Output the [x, y] coordinate of the center of the cell containing the given text.  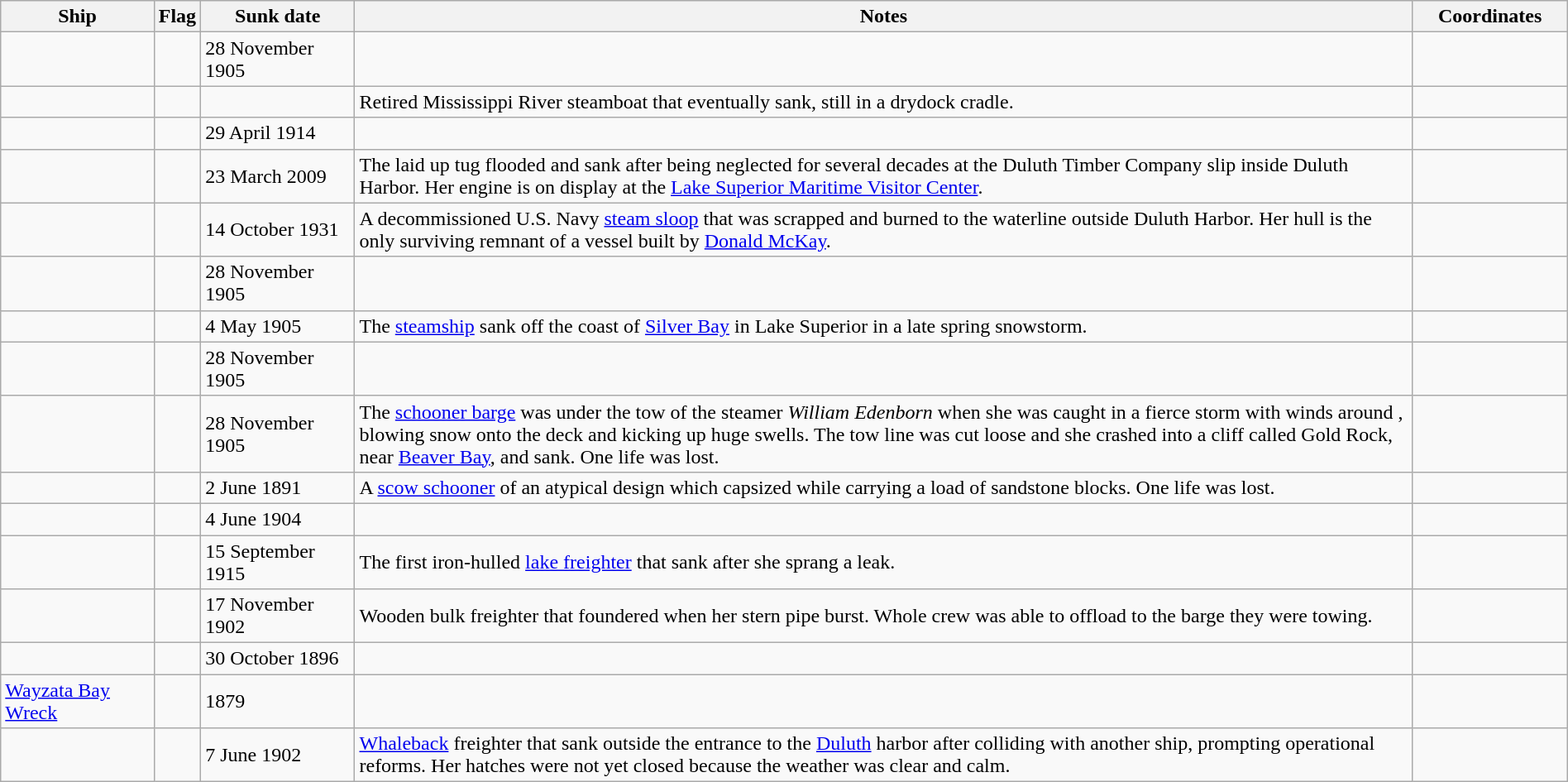
2 June 1891 [278, 487]
30 October 1896 [278, 659]
Retired Mississippi River steamboat that eventually sank, still in a drydock cradle. [883, 102]
Flag [177, 17]
Wooden bulk freighter that foundered when her stern pipe burst. Whole crew was able to offload to the barge they were towing. [883, 616]
The first iron-hulled lake freighter that sank after she sprang a leak. [883, 561]
The steamship sank off the coast of Silver Bay in Lake Superior in a late spring snowstorm. [883, 326]
17 November 1902 [278, 616]
Coordinates [1490, 17]
Ship [78, 17]
4 June 1904 [278, 519]
14 October 1931 [278, 230]
23 March 2009 [278, 175]
4 May 1905 [278, 326]
A scow schooner of an atypical design which capsized while carrying a load of sandstone blocks. One life was lost. [883, 487]
Notes [883, 17]
Sunk date [278, 17]
7 June 1902 [278, 755]
Wayzata Bay Wreck [78, 702]
29 April 1914 [278, 133]
15 September 1915 [278, 561]
1879 [278, 702]
